Provide the [X, Y] coordinate of the cell's center where the given text is located.  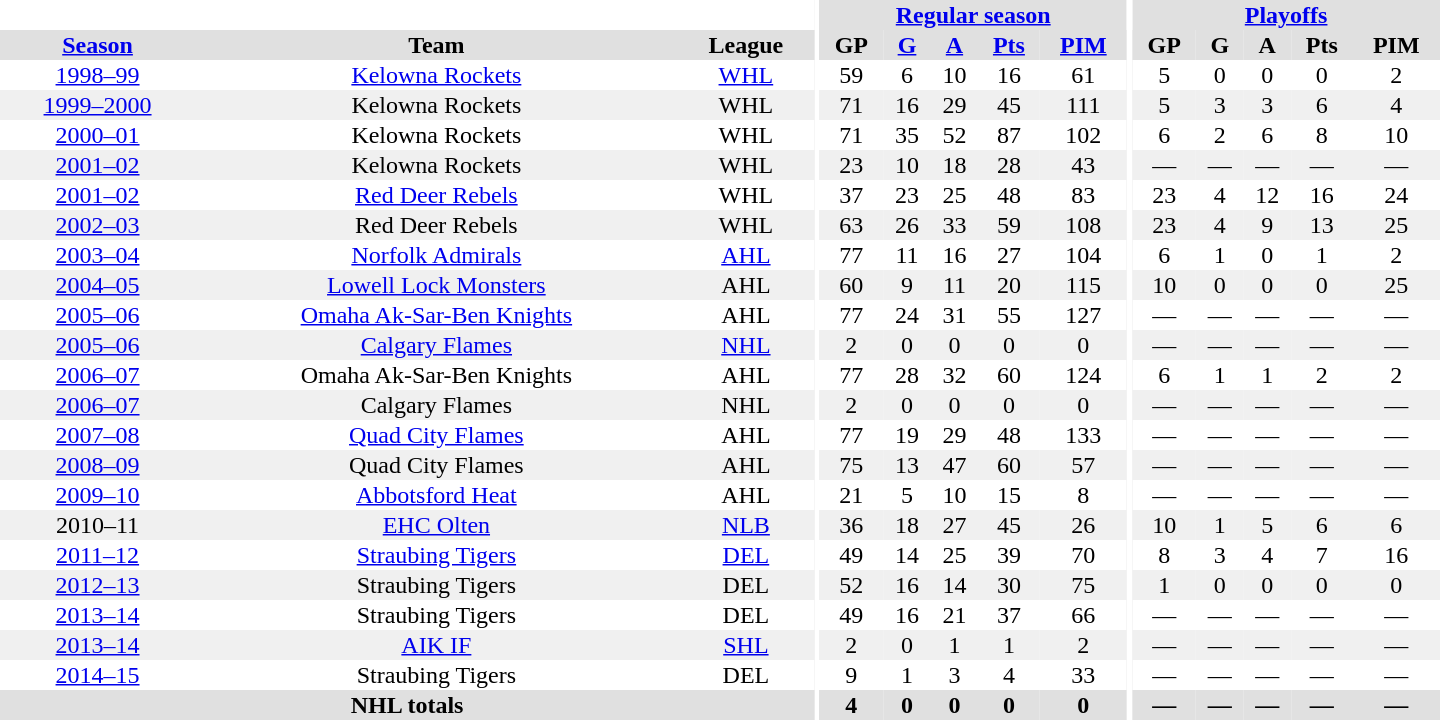
133 [1084, 435]
SHL [746, 645]
35 [906, 135]
2004–05 [98, 285]
1999–2000 [98, 105]
127 [1084, 315]
2007–08 [98, 435]
20 [1009, 285]
Team [436, 45]
55 [1009, 315]
87 [1009, 135]
102 [1084, 135]
Abbotsford Heat [436, 495]
31 [954, 315]
19 [906, 435]
70 [1084, 555]
Lowell Lock Monsters [436, 285]
66 [1084, 615]
Regular season [973, 15]
104 [1084, 255]
115 [1084, 285]
2012–13 [98, 585]
111 [1084, 105]
12 [1268, 195]
NHL totals [407, 705]
Season [98, 45]
7 [1322, 555]
2014–15 [98, 675]
36 [851, 525]
30 [1009, 585]
43 [1084, 165]
39 [1009, 555]
NLB [746, 525]
EHC Olten [436, 525]
32 [954, 375]
15 [1009, 495]
AIK IF [436, 645]
Playoffs [1286, 15]
2002–03 [98, 225]
83 [1084, 195]
47 [954, 465]
2008–09 [98, 465]
57 [1084, 465]
61 [1084, 75]
League [746, 45]
63 [851, 225]
2009–10 [98, 495]
2011–12 [98, 555]
108 [1084, 225]
2003–04 [98, 255]
1998–99 [98, 75]
Norfolk Admirals [436, 255]
124 [1084, 375]
2010–11 [98, 525]
2000–01 [98, 135]
